For the text-containing cell, return its midpoint in (X, Y) coordinate format. 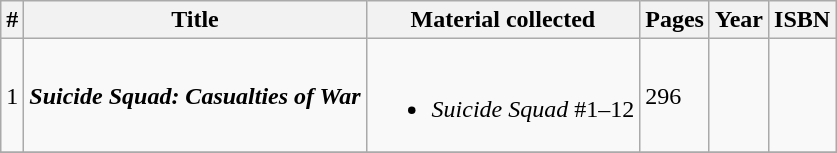
296 (675, 96)
1 (12, 96)
Title (195, 20)
Pages (675, 20)
# (12, 20)
ISBN (802, 20)
Suicide Squad: Casualties of War (195, 96)
Year (738, 20)
Material collected (503, 20)
Suicide Squad #1–12 (503, 96)
